Return the [X, Y] coordinate for the center point of the cell that contains the specified text.  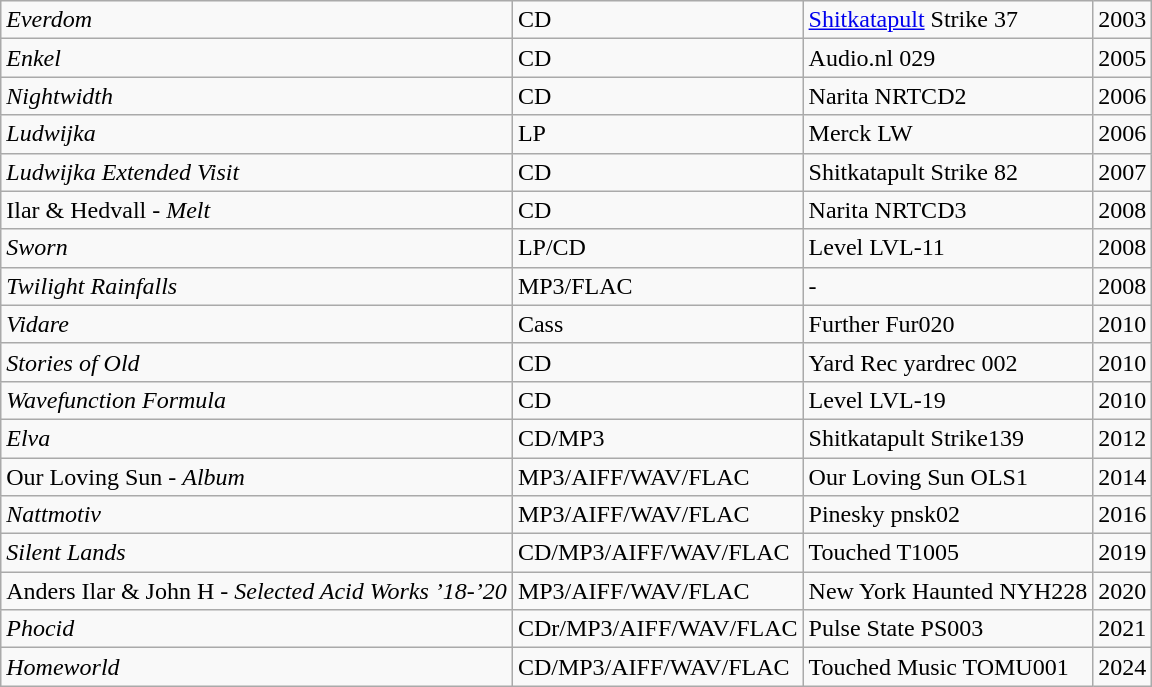
Shitkatapult Strike 82 [948, 172]
2016 [1122, 515]
Shitkatapult Strike 37 [948, 20]
Everdom [257, 20]
Nightwidth [257, 96]
CDr/MP3/AIFF/WAV/FLAC [658, 629]
2014 [1122, 477]
2024 [1122, 667]
Wavefunction Formula [257, 400]
Vidare [257, 324]
Stories of Old [257, 362]
Cass [658, 324]
Ilar & Hedvall - Melt [257, 210]
Ludwijka Extended Visit [257, 172]
- [948, 286]
Audio.nl 029 [948, 58]
2012 [1122, 438]
Touched Music TOMU001 [948, 667]
Shitkatapult Strike139 [948, 438]
Homeworld [257, 667]
Pulse State PS003 [948, 629]
Enkel [257, 58]
New York Haunted NYH228 [948, 591]
2019 [1122, 553]
Our Loving Sun - Album [257, 477]
CD/MP3 [658, 438]
2003 [1122, 20]
2007 [1122, 172]
Further Fur020 [948, 324]
2021 [1122, 629]
Phocid [257, 629]
Nattmotiv [257, 515]
Our Loving Sun OLS1 [948, 477]
MP3/FLAC [658, 286]
LP/CD [658, 248]
Touched T1005 [948, 553]
Narita NRTCD3 [948, 210]
Anders Ilar & John H - Selected Acid Works ’18-’20 [257, 591]
2005 [1122, 58]
Yard Rec yardrec 002 [948, 362]
Twilight Rainfalls [257, 286]
Elva [257, 438]
Merck LW [948, 134]
Sworn [257, 248]
Narita NRTCD2 [948, 96]
Level LVL-19 [948, 400]
2020 [1122, 591]
LP [658, 134]
Level LVL-11 [948, 248]
Silent Lands [257, 553]
Ludwijka [257, 134]
Pinesky pnsk02 [948, 515]
